For the text-containing cell, return its midpoint in (X, Y) coordinate format. 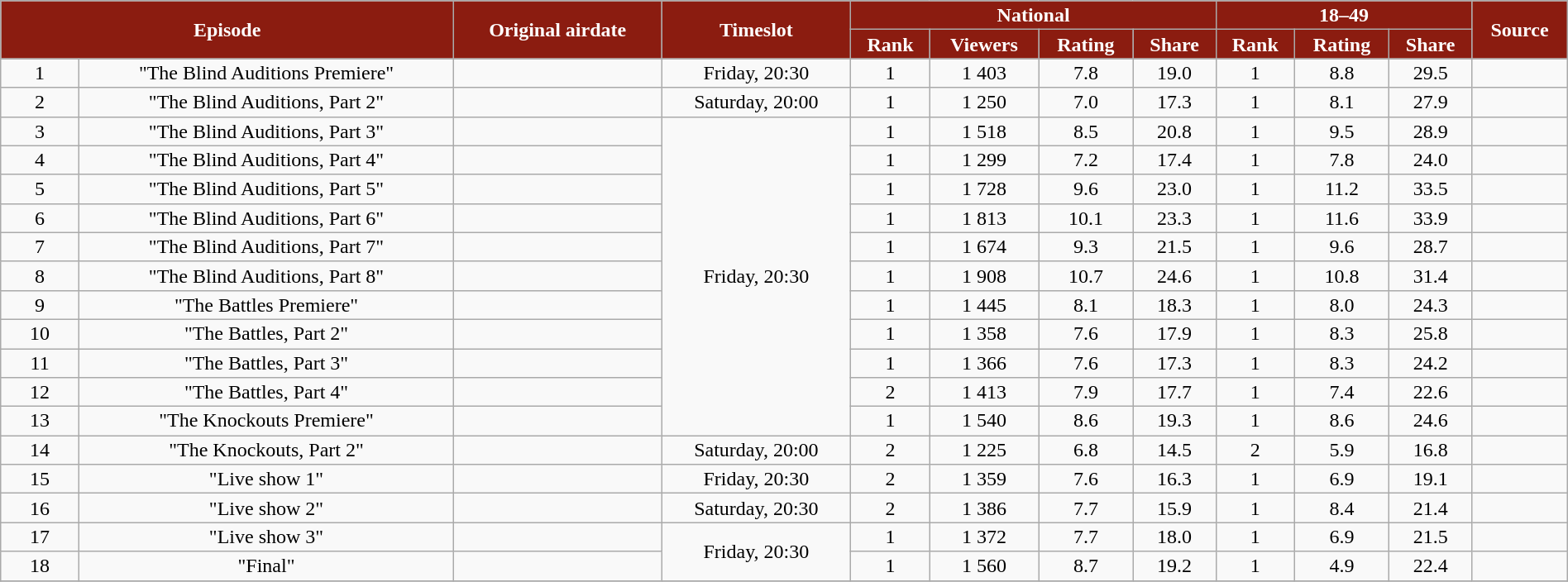
17 (40, 537)
Source (1520, 30)
19.3 (1174, 422)
Timeslot (756, 30)
24.2 (1431, 364)
"The Blind Auditions, Part 7" (266, 246)
Episode (227, 30)
7.0 (1086, 103)
4 (40, 160)
National (1034, 15)
1 813 (984, 218)
13 (40, 422)
8.0 (1341, 304)
"Final" (266, 565)
"The Blind Auditions, Part 3" (266, 131)
15.9 (1174, 508)
1 413 (984, 392)
1 540 (984, 422)
1 908 (984, 276)
1 386 (984, 508)
18.3 (1174, 304)
7 (40, 246)
7.2 (1086, 160)
7.9 (1086, 392)
"Live show 3" (266, 537)
"The Blind Auditions, Part 6" (266, 218)
9 (40, 304)
"The Blind Auditions, Part 5" (266, 188)
10 (40, 334)
11.2 (1341, 188)
19.1 (1431, 479)
8.4 (1341, 508)
11 (40, 364)
21.4 (1431, 508)
"The Blind Auditions, Part 8" (266, 276)
33.9 (1431, 218)
1 518 (984, 131)
17.4 (1174, 160)
31.4 (1431, 276)
Original airdate (557, 30)
1 560 (984, 565)
1 372 (984, 537)
10.7 (1086, 276)
3 (40, 131)
1 299 (984, 160)
16.8 (1431, 450)
"The Blind Auditions Premiere" (266, 73)
14.5 (1174, 450)
8.5 (1086, 131)
25.8 (1431, 334)
1 728 (984, 188)
18.0 (1174, 537)
11.6 (1341, 218)
17.7 (1174, 392)
6 (40, 218)
9.5 (1341, 131)
"The Battles, Part 3" (266, 364)
16 (40, 508)
6.8 (1086, 450)
"The Battles, Part 4" (266, 392)
1 445 (984, 304)
33.5 (1431, 188)
19.2 (1174, 565)
20.8 (1174, 131)
"The Blind Auditions, Part 4" (266, 160)
29.5 (1431, 73)
10.1 (1086, 218)
18–49 (1344, 15)
"The Blind Auditions, Part 2" (266, 103)
"The Knockouts, Part 2" (266, 450)
22.6 (1431, 392)
8.8 (1341, 73)
1 366 (984, 364)
5 (40, 188)
15 (40, 479)
10.8 (1341, 276)
14 (40, 450)
24.0 (1431, 160)
22.4 (1431, 565)
16.3 (1174, 479)
Saturday, 20:30 (756, 508)
24.3 (1431, 304)
Viewers (984, 45)
28.9 (1431, 131)
1 250 (984, 103)
27.9 (1431, 103)
9.3 (1086, 246)
1 225 (984, 450)
"Live show 2" (266, 508)
8 (40, 276)
12 (40, 392)
1 358 (984, 334)
1 674 (984, 246)
"Live show 1" (266, 479)
7.4 (1341, 392)
23.0 (1174, 188)
"The Knockouts Premiere" (266, 422)
23.3 (1174, 218)
8.7 (1086, 565)
"The Battles, Part 2" (266, 334)
18 (40, 565)
1 359 (984, 479)
4.9 (1341, 565)
28.7 (1431, 246)
"The Battles Premiere" (266, 304)
17.9 (1174, 334)
19.0 (1174, 73)
1 403 (984, 73)
5.9 (1341, 450)
